Locate the cell with the specified text and output its (X, Y) center coordinate. 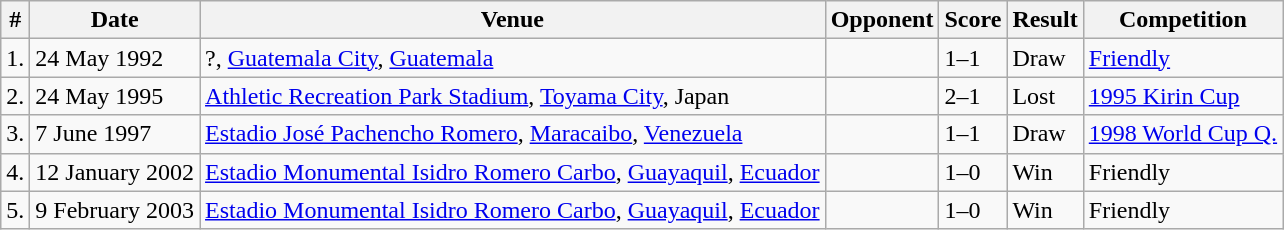
?, Guatemala City, Guatemala (513, 58)
9 February 2003 (115, 210)
24 May 1995 (115, 96)
Competition (1182, 20)
# (16, 20)
Score (973, 20)
Athletic Recreation Park Stadium, Toyama City, Japan (513, 96)
1998 World Cup Q. (1182, 134)
Venue (513, 20)
1. (16, 58)
5. (16, 210)
3. (16, 134)
7 June 1997 (115, 134)
Opponent (882, 20)
Result (1045, 20)
4. (16, 172)
Lost (1045, 96)
24 May 1992 (115, 58)
1995 Kirin Cup (1182, 96)
Estadio José Pachencho Romero, Maracaibo, Venezuela (513, 134)
2. (16, 96)
Date (115, 20)
2–1 (973, 96)
12 January 2002 (115, 172)
